Detect which cell encompasses the target text, then output its [x, y] center coordinate. 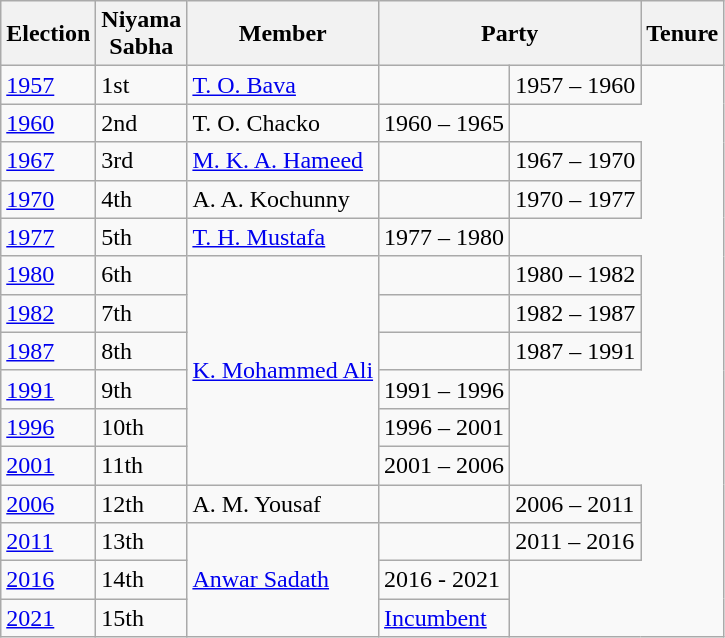
1991 – 1996 [444, 389]
1967 [48, 161]
6th [142, 275]
2011 [48, 542]
1977 – 1980 [444, 237]
13th [142, 542]
4th [142, 199]
T. O. Bava [283, 85]
NiyamaSabha [142, 34]
3rd [142, 161]
1980 – 1982 [576, 275]
A. A. Kochunny [283, 199]
Incumbent [444, 618]
Election [48, 34]
1957 [48, 85]
Member [283, 34]
2nd [142, 123]
1967 – 1970 [576, 161]
1987 – 1991 [576, 351]
1987 [48, 351]
10th [142, 427]
1991 [48, 389]
1960 – 1965 [444, 123]
M. K. A. Hameed [283, 161]
A. M. Yousaf [283, 503]
1970 [48, 199]
12th [142, 503]
T. H. Mustafa [283, 237]
1st [142, 85]
Party [510, 34]
Anwar Sadath [283, 580]
14th [142, 580]
2001 – 2006 [444, 465]
5th [142, 237]
1977 [48, 237]
2016 - 2021 [444, 580]
1960 [48, 123]
2021 [48, 618]
15th [142, 618]
7th [142, 313]
1982 – 1987 [576, 313]
1996 [48, 427]
1982 [48, 313]
2006 [48, 503]
1980 [48, 275]
11th [142, 465]
9th [142, 389]
1996 – 2001 [444, 427]
Tenure [682, 34]
2001 [48, 465]
T. O. Chacko [283, 123]
2011 – 2016 [576, 542]
1970 – 1977 [576, 199]
2006 – 2011 [576, 503]
2016 [48, 580]
8th [142, 351]
1957 – 1960 [576, 85]
K. Mohammed Ali [283, 370]
